Capture the cell that displays the provided text and extract its [x, y] central coordinate. 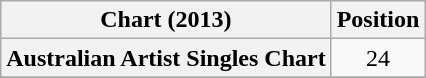
Position [378, 20]
24 [378, 58]
Chart (2013) [166, 20]
Australian Artist Singles Chart [166, 58]
